Output the [X, Y] coordinate of the center of the cell containing the given text.  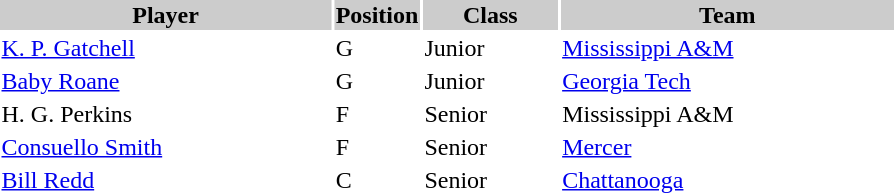
Position [377, 15]
Player [166, 15]
Team [728, 15]
H. G. Perkins [166, 114]
Mercer [728, 147]
Baby Roane [166, 81]
Class [490, 15]
Georgia Tech [728, 81]
Consuello Smith [166, 147]
K. P. Gatchell [166, 48]
